Capture the cell that displays the provided text and extract its [x, y] central coordinate. 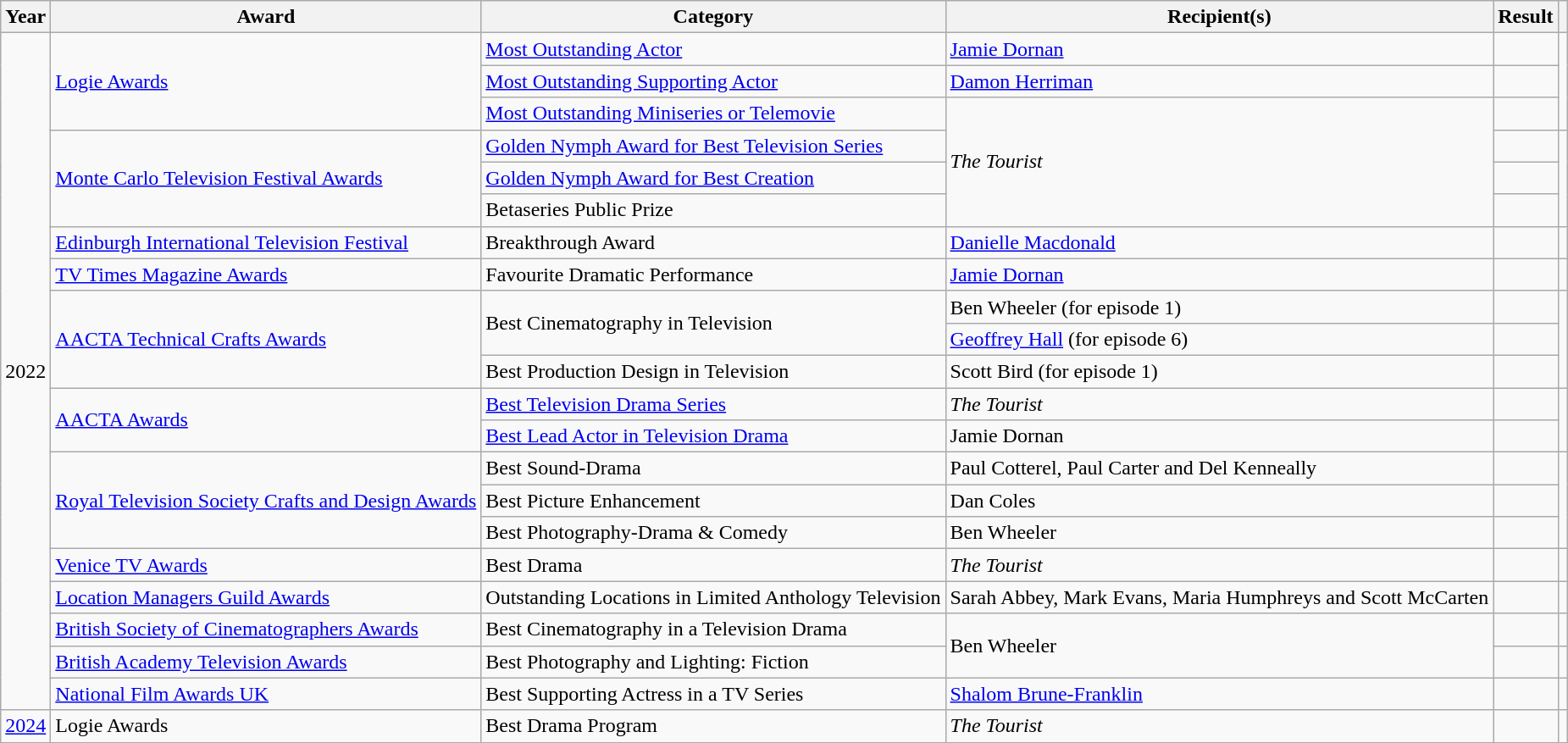
Venice TV Awards [266, 565]
Edinburgh International Television Festival [266, 242]
Most Outstanding Actor [713, 49]
British Academy Television Awards [266, 662]
Location Managers Guild Awards [266, 597]
Outstanding Locations in Limited Anthology Television [713, 597]
Best Lead Actor in Television Drama [713, 436]
Most Outstanding Supporting Actor [713, 81]
Most Outstanding Miniseries or Telemovie [713, 114]
Scott Bird (for episode 1) [1220, 371]
AACTA Awards [266, 420]
Best Photography and Lighting: Fiction [713, 662]
Golden Nymph Award for Best Television Series [713, 146]
Ben Wheeler (for episode 1) [1220, 307]
Recipient(s) [1220, 17]
2022 [25, 371]
TV Times Magazine Awards [266, 274]
Award [266, 17]
Best Drama [713, 565]
Best Cinematography in Television [713, 323]
Category [713, 17]
Best Drama Program [713, 726]
Dan Coles [1220, 501]
Result [1526, 17]
Best Supporting Actress in a TV Series [713, 694]
Betaseries Public Prize [713, 210]
Damon Herriman [1220, 81]
Golden Nymph Award for Best Creation [713, 178]
Best Production Design in Television [713, 371]
Royal Television Society Crafts and Design Awards [266, 501]
Best Television Drama Series [713, 404]
Sarah Abbey, Mark Evans, Maria Humphreys and Scott McCarten [1220, 597]
Breakthrough Award [713, 242]
Geoffrey Hall (for episode 6) [1220, 339]
AACTA Technical Crafts Awards [266, 339]
Best Cinematography in a Television Drama [713, 629]
Monte Carlo Television Festival Awards [266, 178]
Best Picture Enhancement [713, 501]
National Film Awards UK [266, 694]
Best Sound-Drama [713, 469]
Shalom Brune-Franklin [1220, 694]
Year [25, 17]
Danielle Macdonald [1220, 242]
Best Photography-Drama & Comedy [713, 533]
British Society of Cinematographers Awards [266, 629]
Paul Cotterel, Paul Carter and Del Kenneally [1220, 469]
2024 [25, 726]
Favourite Dramatic Performance [713, 274]
